Return (X, Y) of the center of cell containing provided text 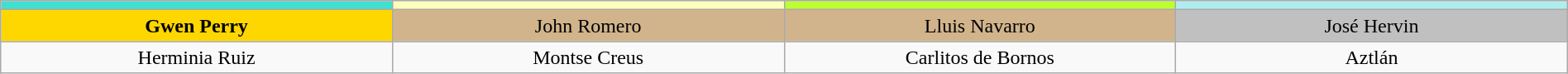
José Hervin (1372, 26)
Carlitos de Bornos (980, 57)
Lluis Navarro (980, 26)
Gwen Perry (197, 26)
Herminia Ruiz (197, 57)
Aztlán (1372, 57)
Montse Creus (588, 57)
John Romero (588, 26)
